Scan for the cell matching the given text and deliver its (x, y) coordinate at center. 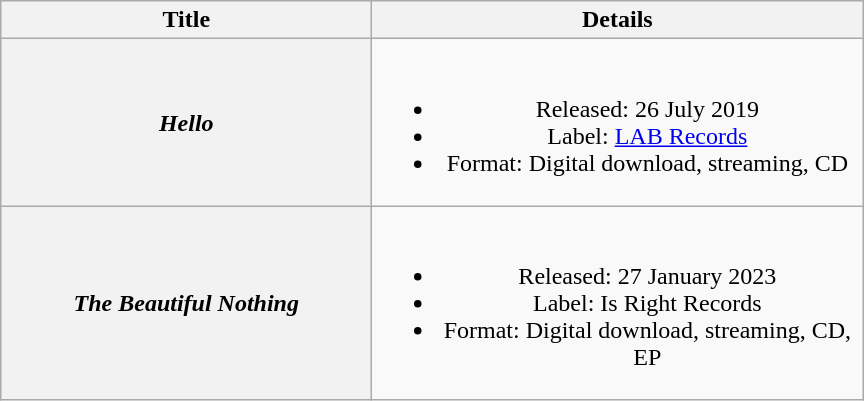
Title (186, 20)
The Beautiful Nothing (186, 303)
Details (618, 20)
Released: 26 July 2019Label: LAB RecordsFormat: Digital download, streaming, CD (618, 122)
Released: 27 January 2023Label: Is Right RecordsFormat: Digital download, streaming, CD, EP (618, 303)
Hello (186, 122)
